Search for the cell housing the specified text and yield its (X, Y) center coordinate. 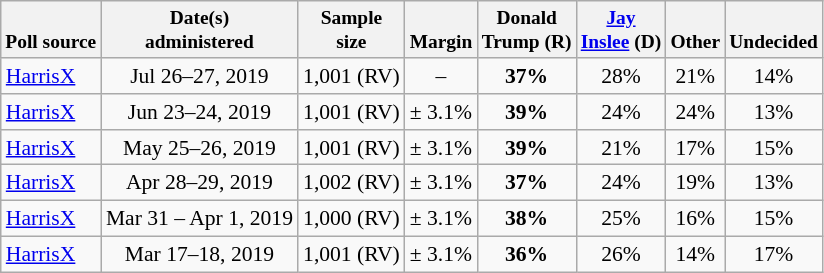
25% (621, 219)
Mar 17–18, 2019 (200, 254)
Jun 23–24, 2019 (200, 112)
Undecided (774, 30)
38% (526, 219)
Samplesize (352, 30)
DonaldTrump (R) (526, 30)
– (441, 76)
Mar 31 – Apr 1, 2019 (200, 219)
19% (696, 183)
JayInslee (D) (621, 30)
Poll source (51, 30)
26% (621, 254)
Date(s)administered (200, 30)
28% (621, 76)
Jul 26–27, 2019 (200, 76)
May 25–26, 2019 (200, 148)
1,000 (RV) (352, 219)
Other (696, 30)
1,002 (RV) (352, 183)
Apr 28–29, 2019 (200, 183)
Margin (441, 30)
16% (696, 219)
36% (526, 254)
